Provide the [x, y] coordinate of the cell's center where the given text is located.  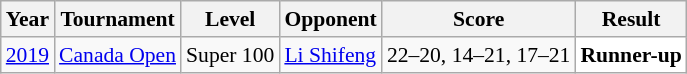
Li Shifeng [330, 55]
Year [28, 19]
Super 100 [230, 55]
Score [479, 19]
Runner-up [630, 55]
Level [230, 19]
Tournament [118, 19]
Opponent [330, 19]
Canada Open [118, 55]
2019 [28, 55]
22–20, 14–21, 17–21 [479, 55]
Result [630, 19]
